Detect which cell encompasses the target text, then output its (x, y) center coordinate. 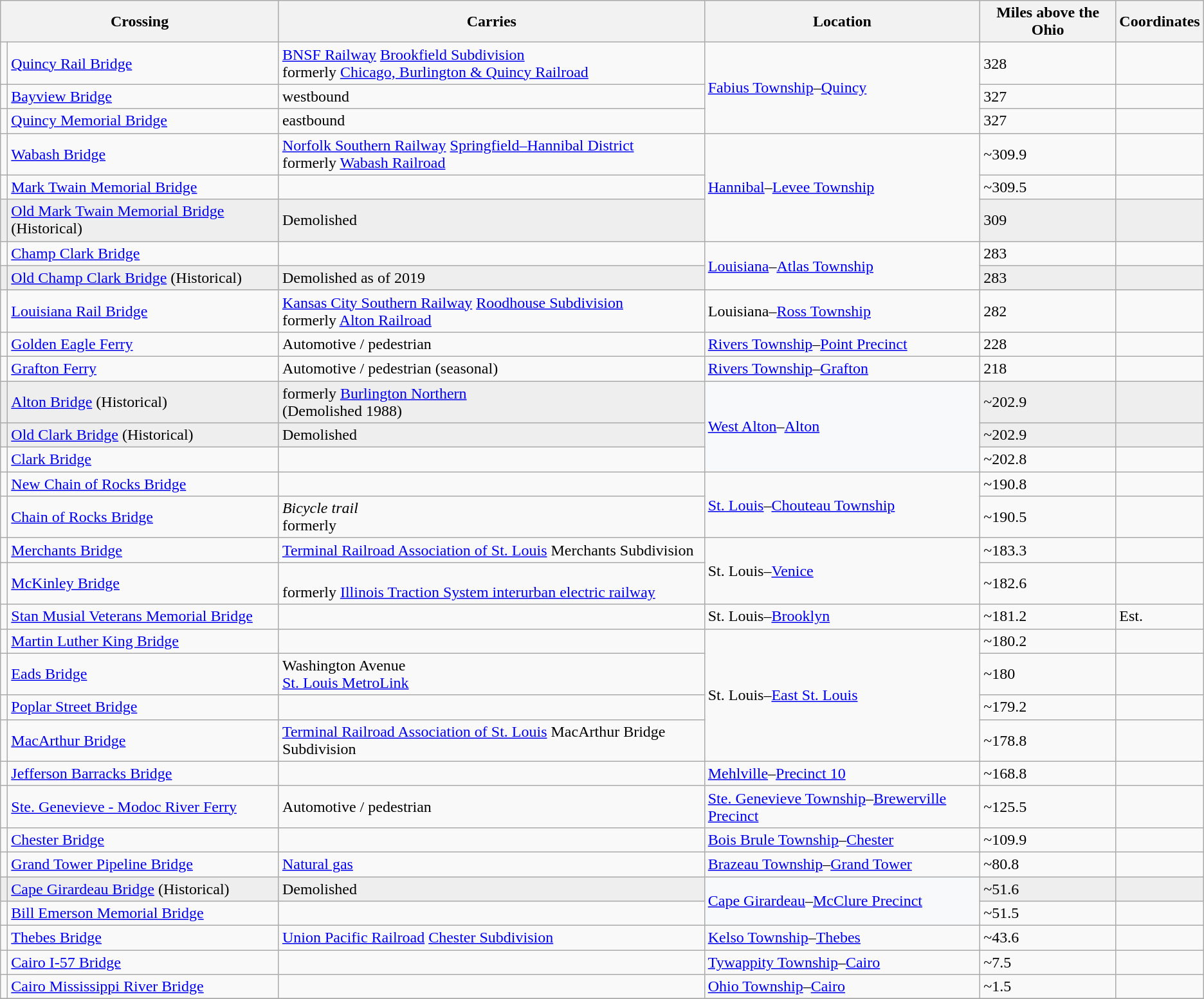
westbound (491, 96)
309 (1048, 220)
Cairo I-57 Bridge (143, 962)
Chester Bridge (143, 840)
Cairo Mississippi River Bridge (143, 987)
St. Louis–Brooklyn (842, 616)
Terminal Railroad Association of St. Louis Merchants Subdivision (491, 550)
~51.6 (1048, 889)
St. Louis–Chouteau Township (842, 505)
Poplar Street Bridge (143, 707)
Automotive / pedestrian (seasonal) (491, 368)
eastbound (491, 121)
Cape Girardeau Bridge (Historical) (143, 889)
Golden Eagle Ferry (143, 344)
Kansas City Southern Railway Roodhouse Subdivisionformerly Alton Railroad (491, 311)
Tywappity Township–Cairo (842, 962)
~43.6 (1048, 938)
Miles above the Ohio (1048, 22)
Washington AvenueSt. Louis MetroLink (491, 674)
Wabash Bridge (143, 154)
328 (1048, 63)
St. Louis–Venice (842, 571)
BNSF Railway Brookfield Subdivisionformerly Chicago, Burlington & Quincy Railroad (491, 63)
282 (1048, 311)
Old Champ Clark Bridge (Historical) (143, 278)
218 (1048, 368)
Fabius Township–Quincy (842, 87)
Hannibal–Levee Township (842, 187)
Union Pacific Railroad Chester Subdivision (491, 938)
Rivers Township–Grafton (842, 368)
Cape Girardeau–McClure Precinct (842, 901)
Bill Emerson Memorial Bridge (143, 914)
Kelso Township–Thebes (842, 938)
Terminal Railroad Association of St. Louis MacArthur Bridge Subdivision (491, 741)
~51.5 (1048, 914)
MacArthur Bridge (143, 741)
Louisiana Rail Bridge (143, 311)
Old Clark Bridge (Historical) (143, 435)
~182.6 (1048, 584)
Quincy Memorial Bridge (143, 121)
Merchants Bridge (143, 550)
Clark Bridge (143, 460)
~125.5 (1048, 806)
West Alton–Alton (842, 426)
Louisiana–Atlas Township (842, 265)
formerly Illinois Traction System interurban electric railway (491, 584)
St. Louis–East St. Louis (842, 695)
Martin Luther King Bridge (143, 641)
Bicycle trailformerly (491, 517)
~202.8 (1048, 460)
Location (842, 22)
228 (1048, 344)
Louisiana–Ross Township (842, 311)
Norfolk Southern Railway Springfield–Hannibal Districtformerly Wabash Railroad (491, 154)
Ste. Genevieve - Modoc River Ferry (143, 806)
~168.8 (1048, 773)
Alton Bridge (Historical) (143, 401)
~109.9 (1048, 840)
~190.5 (1048, 517)
Coordinates (1160, 22)
~190.8 (1048, 484)
Old Mark Twain Memorial Bridge (Historical) (143, 220)
~80.8 (1048, 864)
Bois Brule Township–Chester (842, 840)
Ste. Genevieve Township–Brewerville Precinct (842, 806)
~183.3 (1048, 550)
Stan Musial Veterans Memorial Bridge (143, 616)
Quincy Rail Bridge (143, 63)
Jefferson Barracks Bridge (143, 773)
~1.5 (1048, 987)
Grand Tower Pipeline Bridge (143, 864)
Champ Clark Bridge (143, 253)
~179.2 (1048, 707)
Mehlville–Precinct 10 (842, 773)
Natural gas (491, 864)
Ohio Township–Cairo (842, 987)
formerly Burlington Northern(Demolished 1988) (491, 401)
~181.2 (1048, 616)
Mark Twain Memorial Bridge (143, 187)
Chain of Rocks Bridge (143, 517)
New Chain of Rocks Bridge (143, 484)
Demolished as of 2019 (491, 278)
Crossing (140, 22)
McKinley Bridge (143, 584)
Grafton Ferry (143, 368)
~178.8 (1048, 741)
Rivers Township–Point Precinct (842, 344)
~7.5 (1048, 962)
Carries (491, 22)
~180 (1048, 674)
Est. (1160, 616)
Eads Bridge (143, 674)
Brazeau Township–Grand Tower (842, 864)
~309.5 (1048, 187)
~180.2 (1048, 641)
Bayview Bridge (143, 96)
~309.9 (1048, 154)
Thebes Bridge (143, 938)
